Extract the (X, Y) coordinate from the center of the cell holding the provided text.  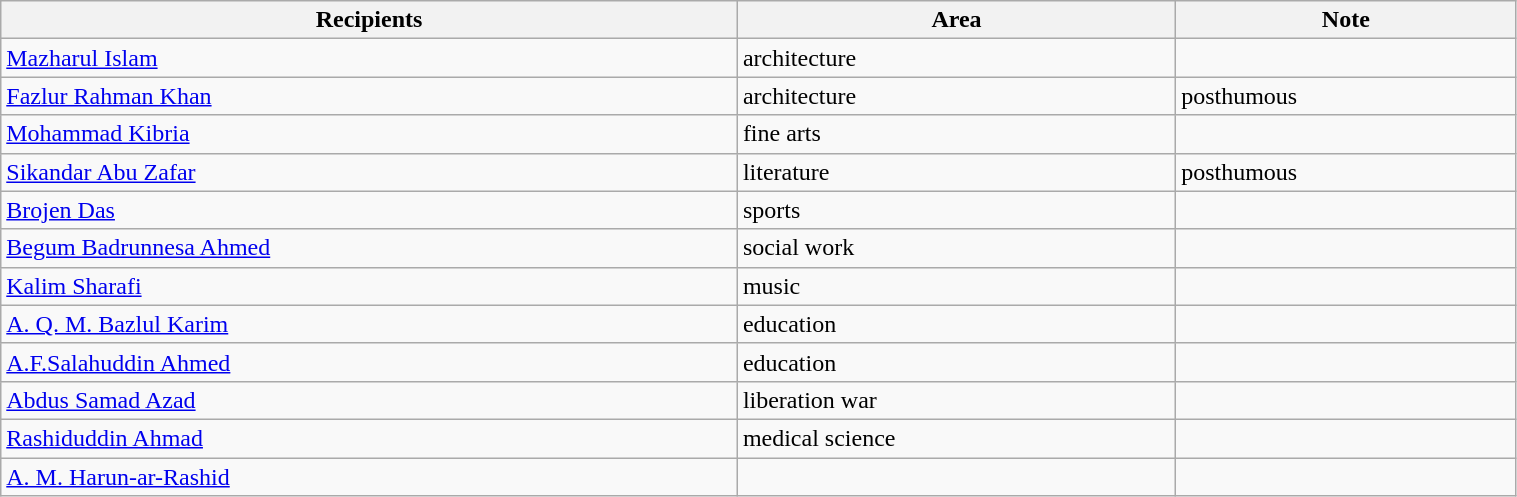
Sikandar Abu Zafar (370, 172)
A. Q. M. Bazlul Karim (370, 324)
Abdus Samad Azad (370, 400)
Kalim Sharafi (370, 286)
medical science (956, 438)
A.F.Salahuddin Ahmed (370, 362)
Begum Badrunnesa Ahmed (370, 248)
social work (956, 248)
Recipients (370, 20)
Fazlur Rahman Khan (370, 96)
Brojen Das (370, 210)
Mazharul Islam (370, 58)
A. M. Harun-ar-Rashid (370, 477)
Rashiduddin Ahmad (370, 438)
Area (956, 20)
liberation war (956, 400)
sports (956, 210)
fine arts (956, 134)
literature (956, 172)
Note (1346, 20)
Mohammad Kibria (370, 134)
music (956, 286)
